Identify which cell holds the provided text, then report its [x, y] central coordinate. 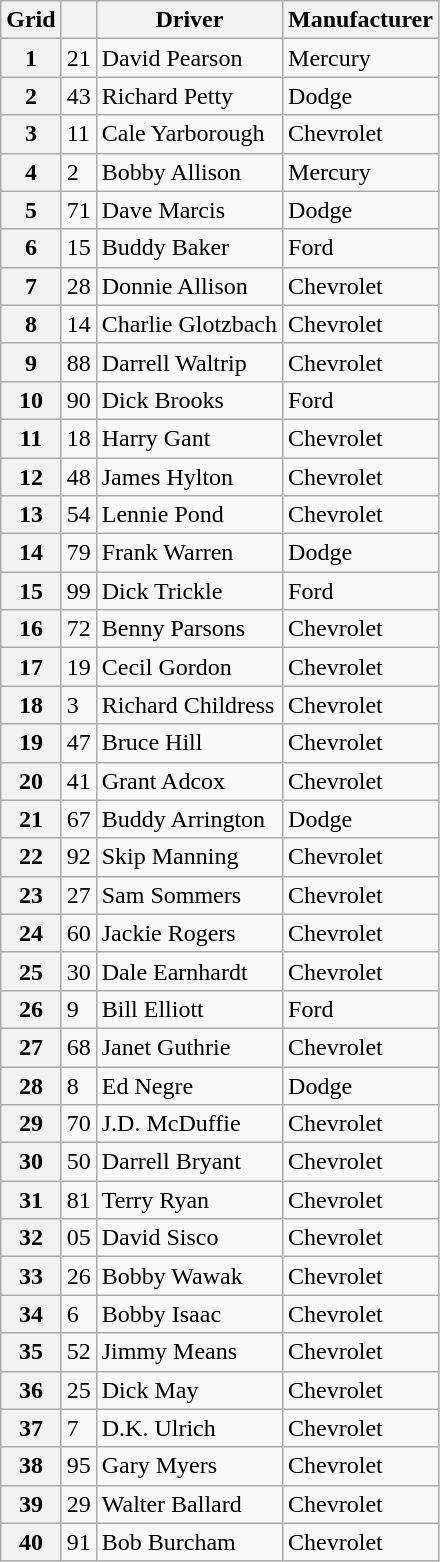
95 [78, 1466]
Jimmy Means [189, 1352]
Bruce Hill [189, 743]
Darrell Waltrip [189, 362]
Charlie Glotzbach [189, 324]
05 [78, 1238]
Sam Sommers [189, 895]
92 [78, 857]
James Hylton [189, 477]
35 [31, 1352]
Ed Negre [189, 1085]
Manufacturer [361, 20]
12 [31, 477]
Dale Earnhardt [189, 971]
88 [78, 362]
48 [78, 477]
23 [31, 895]
David Pearson [189, 58]
22 [31, 857]
99 [78, 591]
36 [31, 1390]
40 [31, 1542]
54 [78, 515]
Dave Marcis [189, 210]
50 [78, 1162]
Dick Brooks [189, 400]
Bobby Wawak [189, 1276]
J.D. McDuffie [189, 1124]
13 [31, 515]
33 [31, 1276]
68 [78, 1047]
Buddy Arrington [189, 819]
47 [78, 743]
Lennie Pond [189, 515]
Harry Gant [189, 438]
1 [31, 58]
Richard Childress [189, 705]
Cecil Gordon [189, 667]
Driver [189, 20]
90 [78, 400]
Cale Yarborough [189, 134]
16 [31, 629]
Gary Myers [189, 1466]
10 [31, 400]
81 [78, 1200]
17 [31, 667]
71 [78, 210]
24 [31, 933]
Bill Elliott [189, 1009]
Terry Ryan [189, 1200]
Grant Adcox [189, 781]
43 [78, 96]
5 [31, 210]
Dick May [189, 1390]
31 [31, 1200]
4 [31, 172]
Darrell Bryant [189, 1162]
D.K. Ulrich [189, 1428]
41 [78, 781]
60 [78, 933]
Dick Trickle [189, 591]
20 [31, 781]
Bobby Allison [189, 172]
79 [78, 553]
52 [78, 1352]
67 [78, 819]
Richard Petty [189, 96]
Janet Guthrie [189, 1047]
32 [31, 1238]
Skip Manning [189, 857]
Bobby Isaac [189, 1314]
David Sisco [189, 1238]
Bob Burcham [189, 1542]
Grid [31, 20]
37 [31, 1428]
91 [78, 1542]
Walter Ballard [189, 1504]
Frank Warren [189, 553]
Buddy Baker [189, 248]
Jackie Rogers [189, 933]
Benny Parsons [189, 629]
Donnie Allison [189, 286]
38 [31, 1466]
70 [78, 1124]
39 [31, 1504]
34 [31, 1314]
72 [78, 629]
